Determine the (X, Y) coordinate at the center of the cell enclosing the given text.  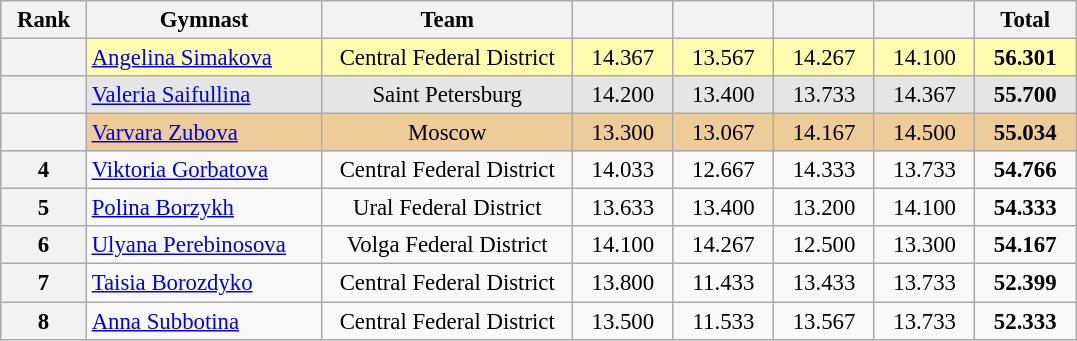
55.700 (1026, 95)
14.500 (924, 133)
13.433 (824, 283)
56.301 (1026, 58)
14.333 (824, 170)
13.200 (824, 208)
13.067 (724, 133)
Gymnast (204, 20)
54.167 (1026, 245)
Ulyana Perebinosova (204, 245)
Saint Petersburg (448, 95)
Moscow (448, 133)
54.333 (1026, 208)
Taisia Borozdyko (204, 283)
12.667 (724, 170)
Polina Borzykh (204, 208)
Valeria Saifullina (204, 95)
8 (44, 321)
Ural Federal District (448, 208)
14.033 (624, 170)
4 (44, 170)
14.200 (624, 95)
14.167 (824, 133)
Volga Federal District (448, 245)
52.399 (1026, 283)
Total (1026, 20)
54.766 (1026, 170)
Team (448, 20)
13.633 (624, 208)
13.500 (624, 321)
11.433 (724, 283)
Viktoria Gorbatova (204, 170)
Anna Subbotina (204, 321)
5 (44, 208)
7 (44, 283)
Angelina Simakova (204, 58)
11.533 (724, 321)
52.333 (1026, 321)
55.034 (1026, 133)
6 (44, 245)
13.800 (624, 283)
Rank (44, 20)
Varvara Zubova (204, 133)
12.500 (824, 245)
